Extract the [X, Y] coordinate from the center of the cell holding the provided text.  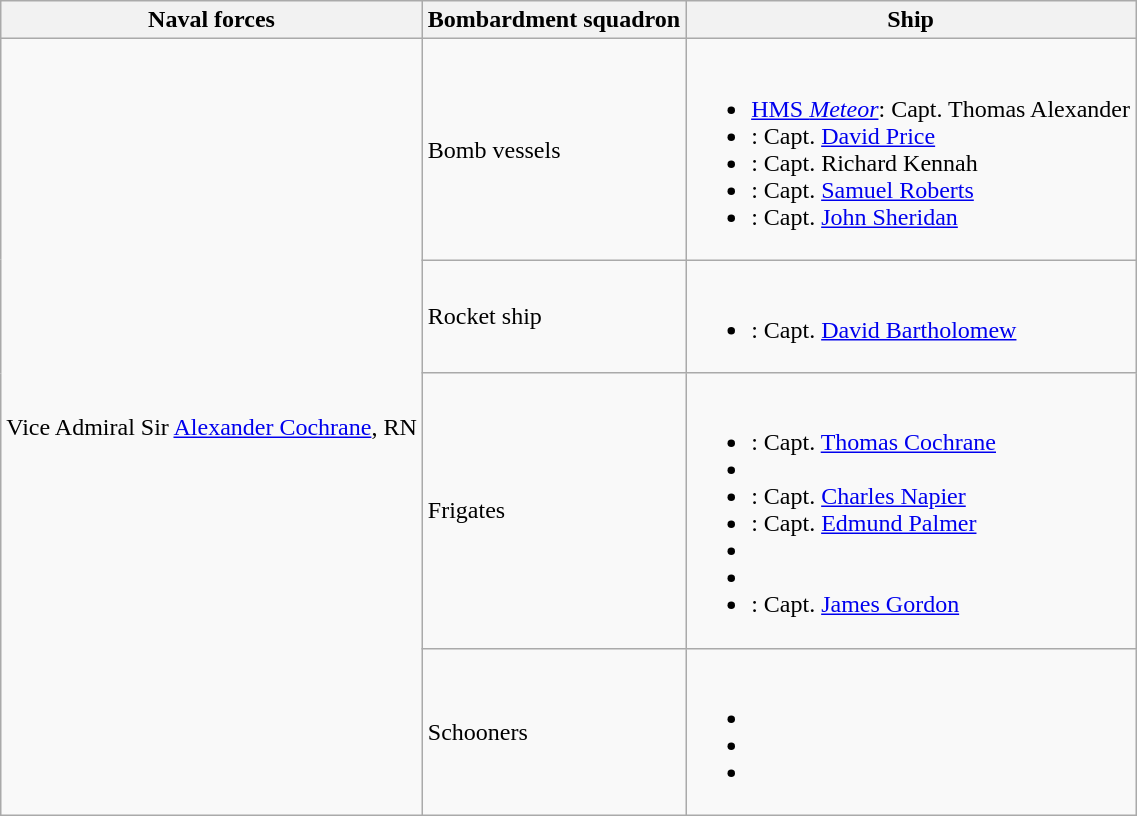
Rocket ship [554, 316]
Frigates [554, 510]
Bomb vessels [554, 150]
: Capt. Thomas Cochrane: Capt. Charles Napier: Capt. Edmund Palmer: Capt. James Gordon [911, 510]
Vice Admiral Sir Alexander Cochrane, RN [212, 427]
Bombardment squadron [554, 20]
Naval forces [212, 20]
Schooners [554, 732]
Ship [911, 20]
HMS Meteor: Capt. Thomas Alexander: Capt. David Price: Capt. Richard Kennah: Capt. Samuel Roberts: Capt. John Sheridan [911, 150]
: Capt. David Bartholomew [911, 316]
